Extract the (x, y) coordinate from the center of the cell holding the provided text.  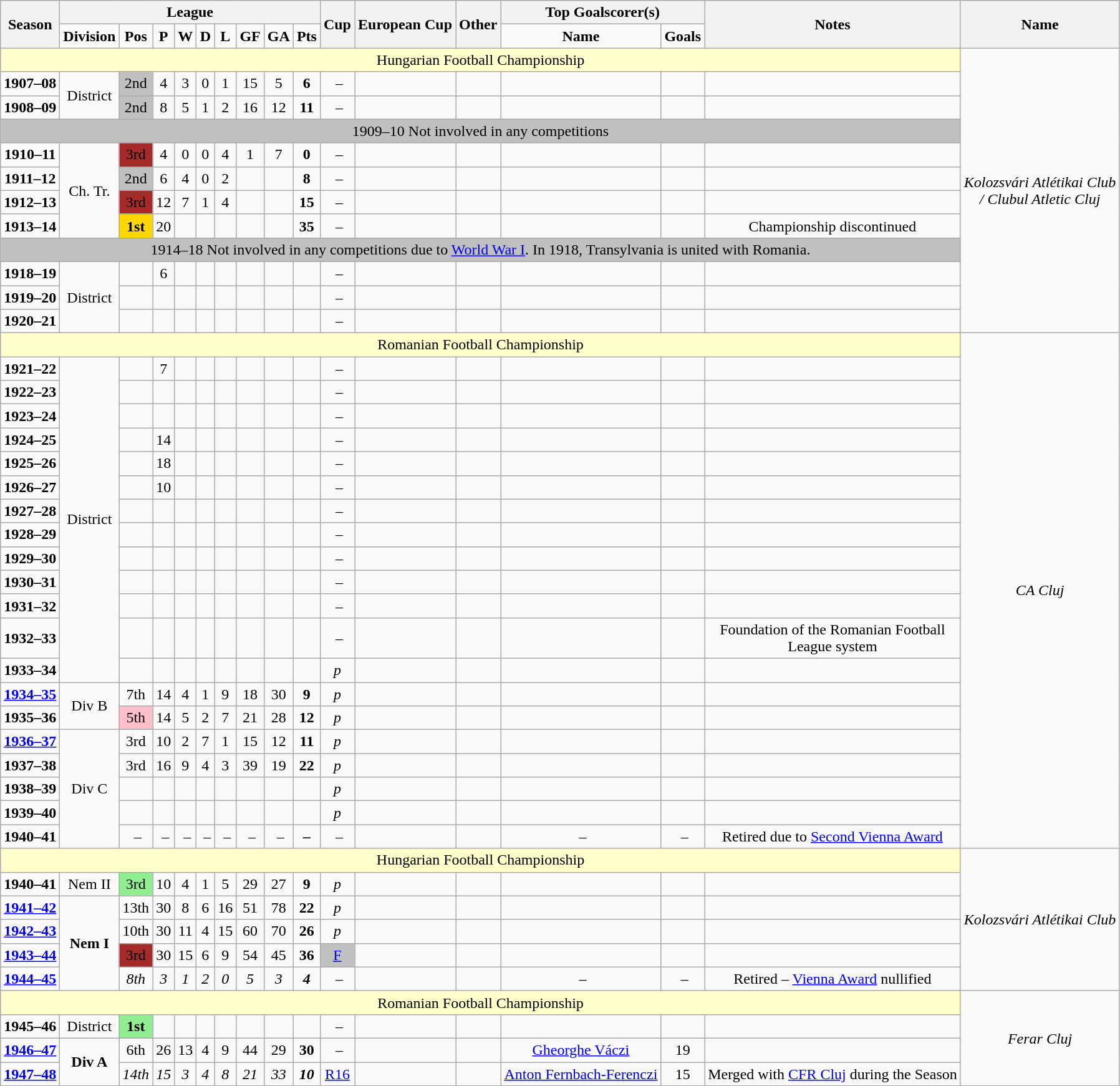
1909–10 Not involved in any competitions (481, 131)
1934–35 (30, 694)
1935–36 (30, 718)
1911–12 (30, 178)
Championship discontinued (833, 226)
1910–11 (30, 155)
CA Cluj (1040, 591)
1908–09 (30, 107)
78 (278, 908)
45 (278, 955)
1930–31 (30, 582)
Retired due to Second Vienna Award (833, 836)
D (206, 36)
5th (136, 718)
1918–19 (30, 273)
1936–37 (30, 742)
1939–40 (30, 813)
League (190, 12)
Gheorghe Váczi (581, 1050)
1928–29 (30, 535)
6th (136, 1050)
Div A (90, 1062)
1929–30 (30, 558)
1947–48 (30, 1074)
10th (136, 931)
1921–22 (30, 369)
1919–20 (30, 298)
Goals (683, 36)
54 (250, 955)
1913–14 (30, 226)
8th (136, 979)
1914–18 Not involved in any competitions due to World War I. In 1918, Transylvania is united with Romania. (481, 250)
F (337, 955)
1926–27 (30, 487)
Division (90, 36)
Div C (90, 789)
1923–24 (30, 416)
60 (250, 931)
Anton Fernbach-Ferenczi (581, 1074)
Top Goalscorer(s) (602, 12)
Pts (307, 36)
Pos (136, 36)
GF (250, 36)
1938–39 (30, 789)
20 (163, 226)
Nem I (90, 943)
P (163, 36)
European Cup (405, 24)
Other (478, 24)
36 (307, 955)
39 (250, 765)
Nem II (90, 884)
1912–13 (30, 202)
44 (250, 1050)
R16 (337, 1074)
51 (250, 908)
Retired – Vienna Award nullified (833, 979)
Foundation of the Romanian FootballLeague system (833, 638)
27 (278, 884)
1920–21 (30, 321)
1924–25 (30, 440)
1937–38 (30, 765)
Kolozsvári Atlétikai Club (1040, 919)
1941–42 (30, 908)
13 (186, 1050)
70 (278, 931)
14th (136, 1074)
1922–23 (30, 392)
W (186, 36)
L (226, 36)
1927–28 (30, 511)
Season (30, 24)
1907–08 (30, 84)
13th (136, 908)
35 (307, 226)
Kolozsvári Atlétikai Club / Clubul Atletic Cluj (1040, 191)
Notes (833, 24)
28 (278, 718)
Ferar Cluj (1040, 1038)
1943–44 (30, 955)
Cup (337, 24)
1931–32 (30, 606)
1946–47 (30, 1050)
Div B (90, 706)
1942–43 (30, 931)
1933–34 (30, 670)
1944–45 (30, 979)
33 (278, 1074)
7th (136, 694)
1925–26 (30, 463)
Ch. Tr. (90, 190)
Merged with CFR Cluj during the Season (833, 1074)
1932–33 (30, 638)
1945–46 (30, 1026)
GA (278, 36)
